Detect which cell encompasses the target text, then output its [x, y] center coordinate. 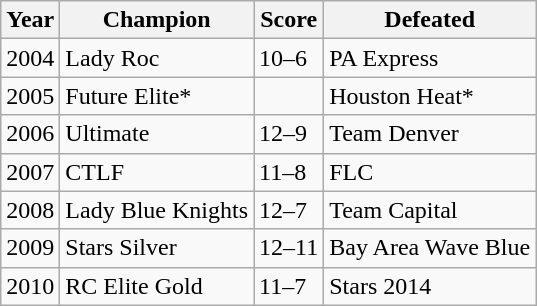
10–6 [289, 58]
Lady Blue Knights [157, 210]
Lady Roc [157, 58]
2010 [30, 286]
2004 [30, 58]
12–7 [289, 210]
2006 [30, 134]
Bay Area Wave Blue [430, 248]
RC Elite Gold [157, 286]
2009 [30, 248]
Stars Silver [157, 248]
11–7 [289, 286]
Future Elite* [157, 96]
12–11 [289, 248]
PA Express [430, 58]
Ultimate [157, 134]
FLC [430, 172]
Team Capital [430, 210]
Stars 2014 [430, 286]
2008 [30, 210]
Year [30, 20]
Houston Heat* [430, 96]
Score [289, 20]
Team Denver [430, 134]
CTLF [157, 172]
2005 [30, 96]
Defeated [430, 20]
12–9 [289, 134]
2007 [30, 172]
11–8 [289, 172]
Champion [157, 20]
